For the text-containing cell, return its midpoint in [X, Y] coordinate format. 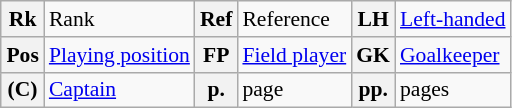
Ref [216, 19]
page [294, 90]
Pos [22, 55]
Rank [120, 19]
Captain [120, 90]
LH [373, 19]
(C) [22, 90]
Left-handed [453, 19]
pp. [373, 90]
Goalkeeper [453, 55]
Rk [22, 19]
Reference [294, 19]
p. [216, 90]
GK [373, 55]
Field player [294, 55]
Playing position [120, 55]
pages [453, 90]
FP [216, 55]
